From the cell containing the given text, extract its center point as (X, Y) coordinate. 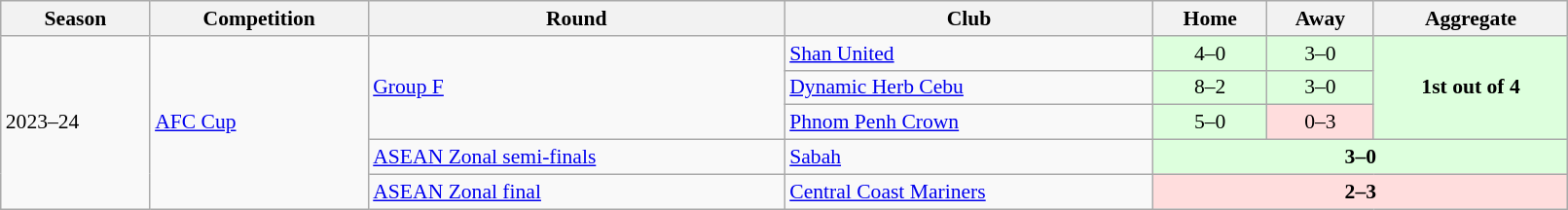
AFC Cup (259, 122)
2023–24 (76, 122)
Away (1321, 18)
Central Coast Mariners (969, 192)
Phnom Penh Crown (969, 122)
1st out of 4 (1471, 87)
Club (969, 18)
Home (1211, 18)
Dynamic Herb Cebu (969, 87)
0–3 (1321, 122)
2–3 (1361, 192)
5–0 (1211, 122)
Sabah (969, 157)
Round (576, 18)
ASEAN Zonal semi-finals (576, 157)
Shan United (969, 53)
Group F (576, 87)
Aggregate (1471, 18)
8–2 (1211, 87)
Season (76, 18)
Competition (259, 18)
4–0 (1211, 53)
ASEAN Zonal final (576, 192)
